Capture the cell that displays the provided text and extract its (x, y) central coordinate. 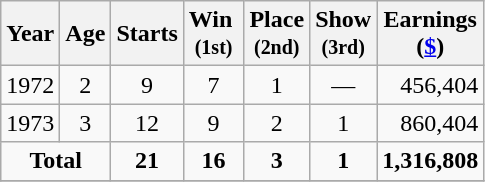
Year (30, 34)
Starts (147, 34)
1973 (30, 123)
1972 (30, 85)
12 (147, 123)
456,404 (430, 85)
16 (214, 161)
Show(3rd) (344, 34)
Total (56, 161)
1,316,808 (430, 161)
21 (147, 161)
Earnings($) (430, 34)
Place(2nd) (277, 34)
Win (1st) (214, 34)
860,404 (430, 123)
Age (86, 34)
7 (214, 85)
— (344, 85)
